Determine the (x, y) coordinate at the center of the cell enclosing the given text.  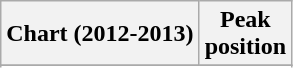
Chart (2012-2013) (100, 34)
Peak position (245, 34)
